Identify which cell holds the provided text, then report its (X, Y) central coordinate. 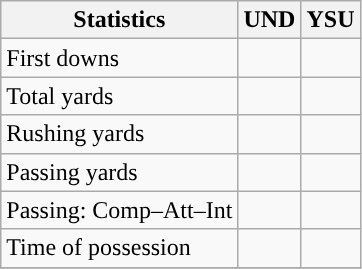
Statistics (120, 20)
First downs (120, 58)
Passing yards (120, 172)
Rushing yards (120, 134)
UND (270, 20)
Passing: Comp–Att–Int (120, 210)
Time of possession (120, 248)
YSU (330, 20)
Total yards (120, 96)
